Pinpoint the cell where the given text exists, returning its (x, y) midpoint coordinate. 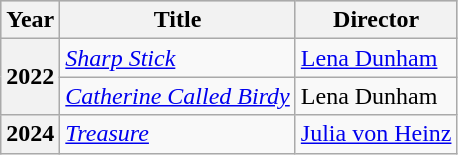
2022 (30, 77)
Julia von Heinz (376, 134)
2024 (30, 134)
Year (30, 20)
Title (178, 20)
Catherine Called Birdy (178, 96)
Sharp Stick (178, 58)
Director (376, 20)
Treasure (178, 134)
